Search for the cell housing the specified text and yield its [x, y] center coordinate. 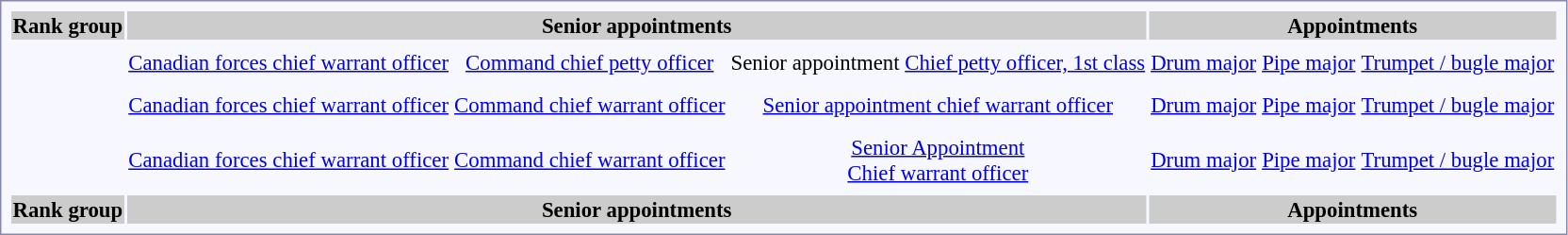
Command chief petty officer [590, 62]
Senior appointment Chief petty officer, 1st class [939, 62]
Senior AppointmentChief warrant officer [939, 160]
Senior appointment chief warrant officer [939, 105]
